Output the [X, Y] coordinate of the center of the cell containing the given text.  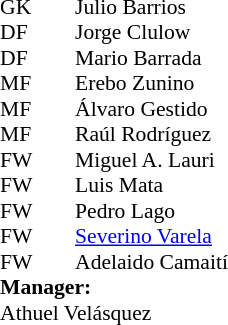
Mario Barrada [152, 58]
Manager: [114, 287]
Pedro Lago [152, 211]
Jorge Clulow [152, 33]
Álvaro Gestido [152, 109]
Miguel A. Lauri [152, 160]
Severino Varela [152, 237]
Luis Mata [152, 185]
Raúl Rodríguez [152, 135]
Erebo Zunino [152, 83]
Adelaido Camaití [152, 262]
